Return the (X, Y) coordinate for the center point of the cell that contains the specified text.  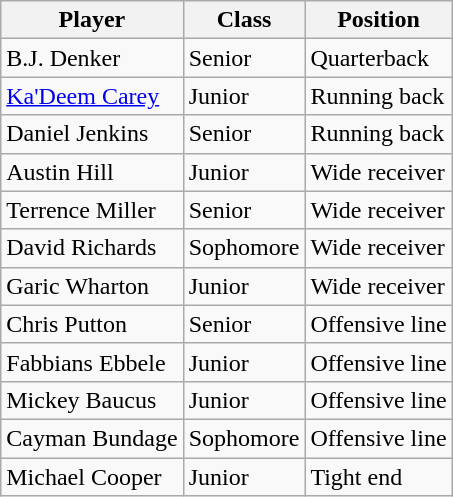
Position (378, 20)
Cayman Bundage (92, 438)
Ka'Deem Carey (92, 96)
Austin Hill (92, 172)
David Richards (92, 248)
Quarterback (378, 58)
Tight end (378, 477)
Daniel Jenkins (92, 134)
Michael Cooper (92, 477)
B.J. Denker (92, 58)
Garic Wharton (92, 286)
Class (244, 20)
Chris Putton (92, 324)
Player (92, 20)
Mickey Baucus (92, 400)
Fabbians Ebbele (92, 362)
Terrence Miller (92, 210)
